Find where the given text appears and provide that cell's center as [X, Y] coordinate. 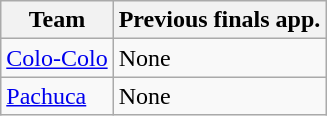
Previous finals app. [220, 20]
Colo-Colo [57, 58]
Pachuca [57, 96]
Team [57, 20]
